Identify which cell holds the provided text, then report its (x, y) central coordinate. 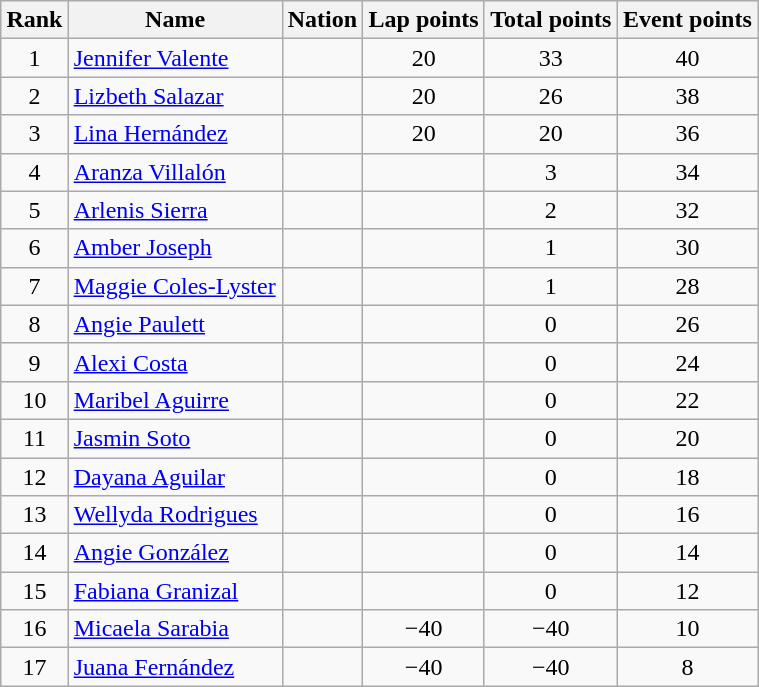
33 (550, 58)
28 (687, 286)
Maribel Aguirre (175, 400)
Event points (687, 20)
Angie Paulett (175, 324)
Wellyda Rodrigues (175, 515)
5 (34, 210)
15 (34, 591)
Aranza Villalón (175, 172)
Rank (34, 20)
Jasmin Soto (175, 438)
24 (687, 362)
Angie González (175, 553)
13 (34, 515)
Amber Joseph (175, 248)
Dayana Aguilar (175, 477)
4 (34, 172)
Alexi Costa (175, 362)
Jennifer Valente (175, 58)
Total points (550, 20)
17 (34, 667)
40 (687, 58)
30 (687, 248)
Arlenis Sierra (175, 210)
Name (175, 20)
36 (687, 134)
18 (687, 477)
34 (687, 172)
9 (34, 362)
Maggie Coles-Lyster (175, 286)
Lap points (424, 20)
38 (687, 96)
7 (34, 286)
11 (34, 438)
Lizbeth Salazar (175, 96)
Juana Fernández (175, 667)
6 (34, 248)
Micaela Sarabia (175, 629)
22 (687, 400)
Lina Hernández (175, 134)
Fabiana Granizal (175, 591)
Nation (322, 20)
32 (687, 210)
